Output the [x, y] coordinate of the center of the cell containing the given text.  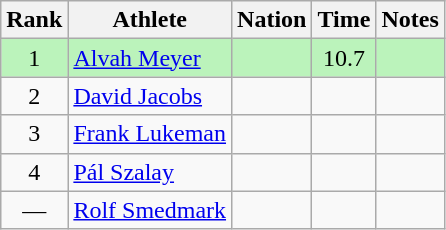
— [34, 210]
Pál Szalay [150, 172]
4 [34, 172]
1 [34, 58]
3 [34, 134]
Alvah Meyer [150, 58]
Rank [34, 20]
Notes [410, 20]
10.7 [344, 58]
Nation [272, 20]
Athlete [150, 20]
Time [344, 20]
Rolf Smedmark [150, 210]
David Jacobs [150, 96]
Frank Lukeman [150, 134]
2 [34, 96]
